Identify which cell holds the provided text, then report its (x, y) central coordinate. 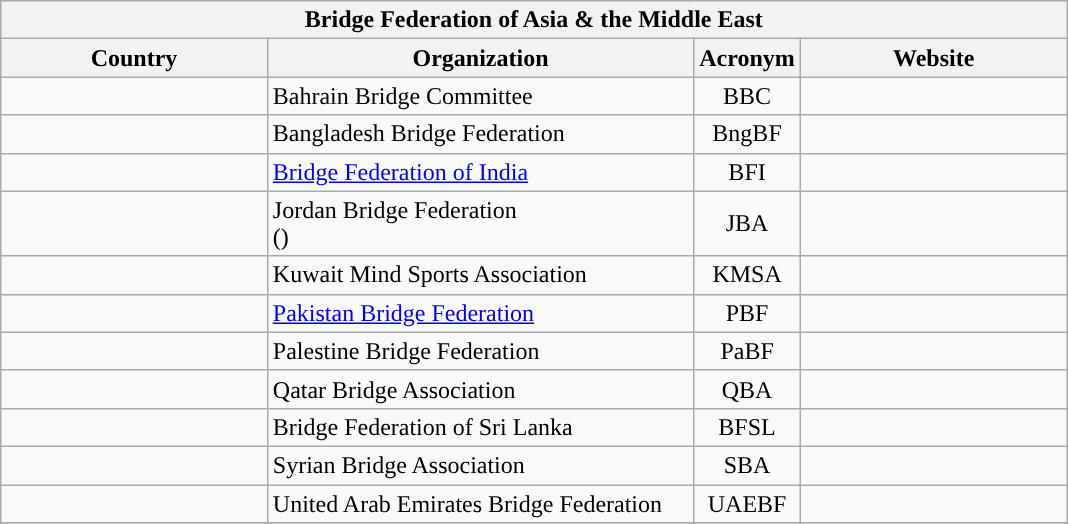
JBA (748, 224)
Bridge Federation of India (480, 172)
PBF (748, 313)
Jordan Bridge Federation() (480, 224)
Palestine Bridge Federation (480, 351)
Bridge Federation of Asia & the Middle East (534, 20)
Website (934, 58)
BngBF (748, 134)
Bahrain Bridge Committee (480, 96)
Acronym (748, 58)
Pakistan Bridge Federation (480, 313)
Organization (480, 58)
SBA (748, 465)
QBA (748, 389)
BBC (748, 96)
Syrian Bridge Association (480, 465)
United Arab Emirates Bridge Federation (480, 503)
KMSA (748, 275)
Kuwait Mind Sports Association (480, 275)
UAEBF (748, 503)
Bangladesh Bridge Federation (480, 134)
Bridge Federation of Sri Lanka (480, 427)
PaBF (748, 351)
Qatar Bridge Association (480, 389)
BFSL (748, 427)
Country (134, 58)
BFI (748, 172)
